Determine the [x, y] coordinate at the center of the cell enclosing the given text.  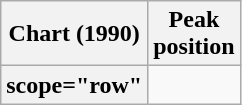
scope="row" [74, 85]
Peakposition [194, 34]
Chart (1990) [74, 34]
